Extract the [X, Y] coordinate from the center of the cell holding the provided text.  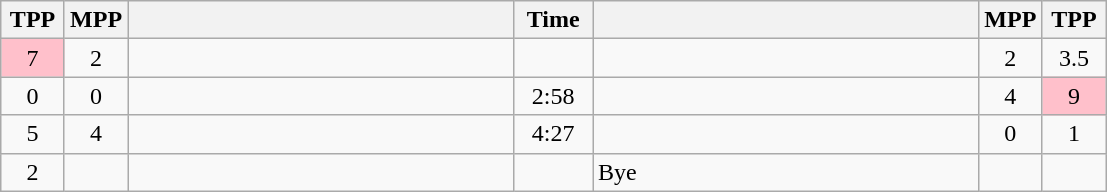
9 [1074, 96]
4:27 [554, 134]
Bye [785, 172]
7 [33, 58]
1 [1074, 134]
Time [554, 20]
2:58 [554, 96]
3.5 [1074, 58]
5 [33, 134]
